Return the (x, y) coordinate for the center point of the cell that contains the specified text.  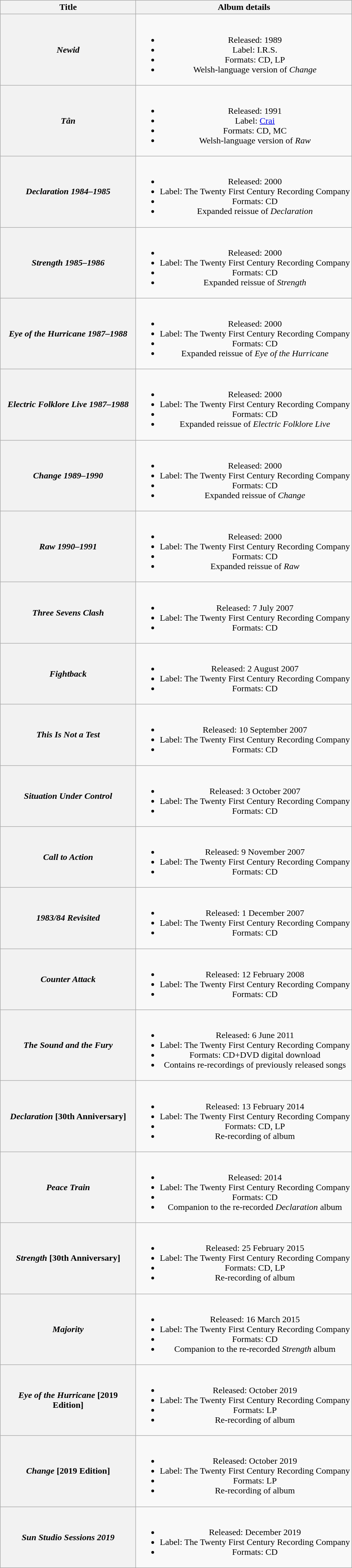
Released: 13 February 2014Label: The Twenty First Century Recording CompanyFormats: CD, LPRe-recording of album (244, 1116)
Peace Train (68, 1187)
Three Sevens Clash (68, 612)
Released: 16 March 2015Label: The Twenty First Century Recording CompanyFormats: CDCompanion to the re-recorded Strength album (244, 1329)
Sun Studio Sessions 2019 (68, 1537)
Released: 2000Label: The Twenty First Century Recording CompanyFormats: CDExpanded reissue of Raw (244, 546)
Released: 1 December 2007Label: The Twenty First Century Recording CompanyFormats: CD (244, 918)
Eye of the Hurricane [2019 Edition] (68, 1400)
Released: 3 October 2007Label: The Twenty First Century Recording CompanyFormats: CD (244, 796)
Released: 25 February 2015Label: The Twenty First Century Recording CompanyFormats: CD, LPRe-recording of album (244, 1258)
Eye of the Hurricane 1987–1988 (68, 334)
Counter Attack (68, 979)
Title (68, 7)
1983/84 Revisited (68, 918)
Strength 1985–1986 (68, 263)
Declaration [30th Anniversary] (68, 1116)
This Is Not a Test (68, 734)
Newid (68, 50)
Call to Action (68, 857)
Released: 1991Label: CraiFormats: CD, MCWelsh-language version of Raw (244, 121)
Change 1989–1990 (68, 475)
Released: 10 September 2007Label: The Twenty First Century Recording CompanyFormats: CD (244, 734)
Tân (68, 121)
Majority (68, 1329)
Change [2019 Edition] (68, 1471)
Released: 2000Label: The Twenty First Century Recording CompanyFormats: CDExpanded reissue of Declaration (244, 192)
Released: 2014Label: The Twenty First Century Recording CompanyFormats: CDCompanion to the re-recorded Declaration album (244, 1187)
Situation Under Control (68, 796)
Released: 9 November 2007Label: The Twenty First Century Recording CompanyFormats: CD (244, 857)
The Sound and the Fury (68, 1045)
Released: 2000Label: The Twenty First Century Recording CompanyFormats: CDExpanded reissue of Strength (244, 263)
Released: 2 August 2007Label: The Twenty First Century Recording CompanyFormats: CD (244, 674)
Released: 2000Label: The Twenty First Century Recording CompanyFormats: CDExpanded reissue of Electric Folklore Live (244, 405)
Raw 1990–1991 (68, 546)
Released: December 2019Label: The Twenty First Century Recording CompanyFormats: CD (244, 1537)
Released: 7 July 2007Label: The Twenty First Century Recording CompanyFormats: CD (244, 612)
Released: 2000Label: The Twenty First Century Recording CompanyFormats: CDExpanded reissue of Change (244, 475)
Electric Folklore Live 1987–1988 (68, 405)
Released: 12 February 2008Label: The Twenty First Century Recording CompanyFormats: CD (244, 979)
Strength [30th Anniversary] (68, 1258)
Declaration 1984–1985 (68, 192)
Album details (244, 7)
Released: 1989Label: I.R.S.Formats: CD, LPWelsh-language version of Change (244, 50)
Released: 2000Label: The Twenty First Century Recording CompanyFormats: CDExpanded reissue of Eye of the Hurricane (244, 334)
Fightback (68, 674)
